Identify which cell holds the provided text, then report its [x, y] central coordinate. 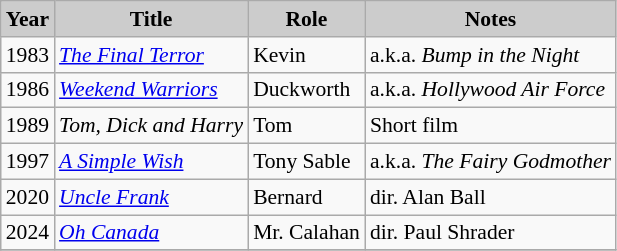
Notes [490, 19]
Year [28, 19]
A Simple Wish [151, 162]
1986 [28, 90]
Kevin [306, 55]
a.k.a. The Fairy Godmother [490, 162]
Mr. Calahan [306, 233]
Weekend Warriors [151, 90]
1989 [28, 126]
2020 [28, 197]
Tom [306, 126]
1997 [28, 162]
dir. Alan Ball [490, 197]
Duckworth [306, 90]
a.k.a. Hollywood Air Force [490, 90]
a.k.a. Bump in the Night [490, 55]
Role [306, 19]
1983 [28, 55]
Tom, Dick and Harry [151, 126]
Title [151, 19]
dir. Paul Shrader [490, 233]
2024 [28, 233]
Bernard [306, 197]
Tony Sable [306, 162]
Short film [490, 126]
Uncle Frank [151, 197]
Oh Canada [151, 233]
The Final Terror [151, 55]
